Scan for the cell matching the given text and deliver its [x, y] coordinate at center. 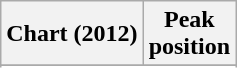
Peakposition [189, 34]
Chart (2012) [72, 34]
